Extract the (X, Y) coordinate from the center of the cell holding the provided text.  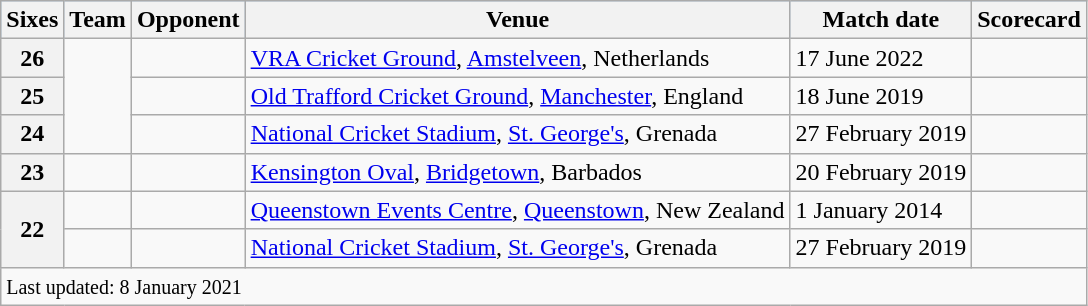
1 January 2014 (881, 210)
22 (32, 229)
Scorecard (1030, 20)
Venue (518, 20)
20 February 2019 (881, 172)
23 (32, 172)
Team (98, 20)
Opponent (188, 20)
Match date (881, 20)
Last updated: 8 January 2021 (544, 286)
25 (32, 96)
Queenstown Events Centre, Queenstown, New Zealand (518, 210)
18 June 2019 (881, 96)
26 (32, 58)
Old Trafford Cricket Ground, Manchester, England (518, 96)
Sixes (32, 20)
17 June 2022 (881, 58)
24 (32, 134)
VRA Cricket Ground, Amstelveen, Netherlands (518, 58)
Kensington Oval, Bridgetown, Barbados (518, 172)
